Provide the (X, Y) coordinate of the cell's center where the given text is located.  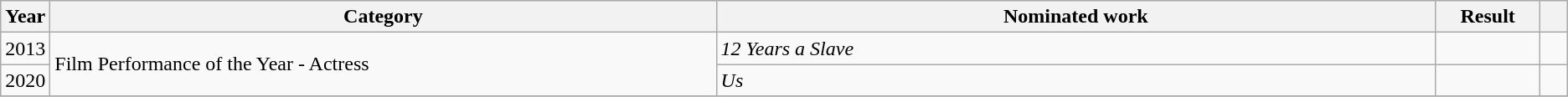
Result (1488, 17)
12 Years a Slave (1075, 48)
Us (1075, 80)
Category (384, 17)
2020 (25, 80)
2013 (25, 48)
Nominated work (1075, 17)
Film Performance of the Year - Actress (384, 64)
Year (25, 17)
